Return the (x, y) coordinate for the center point of the cell that contains the specified text.  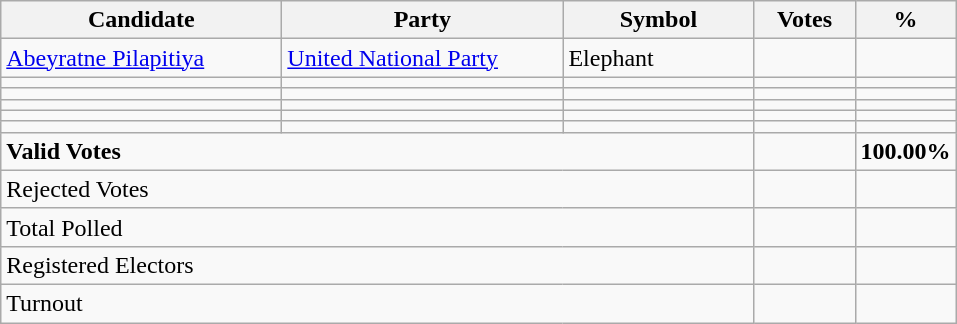
Rejected Votes (378, 189)
100.00% (906, 151)
Elephant (658, 58)
Votes (804, 20)
Candidate (142, 20)
Abeyratne Pilapitiya (142, 58)
Total Polled (378, 227)
Registered Electors (378, 265)
Valid Votes (378, 151)
% (906, 20)
Party (422, 20)
Symbol (658, 20)
Turnout (378, 303)
United National Party (422, 58)
